Return the [X, Y] coordinate for the center point of the cell that contains the specified text.  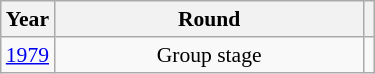
Year [28, 19]
1979 [28, 55]
Group stage [209, 55]
Round [209, 19]
